Detect which cell encompasses the target text, then output its [x, y] center coordinate. 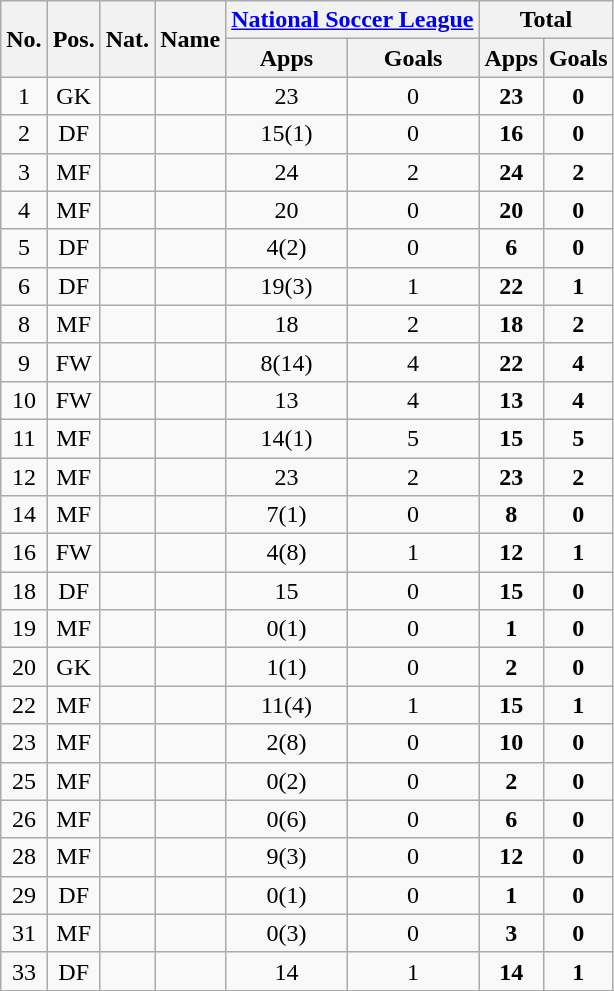
Pos. [74, 39]
Total [546, 20]
National Soccer League [352, 20]
25 [24, 781]
14(1) [287, 438]
0(6) [287, 819]
9(3) [287, 857]
19(3) [287, 286]
Name [190, 39]
29 [24, 895]
19 [24, 629]
0(3) [287, 933]
1(1) [287, 667]
11 [24, 438]
No. [24, 39]
8(14) [287, 362]
33 [24, 971]
28 [24, 857]
0(2) [287, 781]
4(2) [287, 248]
31 [24, 933]
11(4) [287, 705]
Nat. [127, 39]
7(1) [287, 515]
26 [24, 819]
2(8) [287, 743]
4(8) [287, 553]
9 [24, 362]
15(1) [287, 134]
